Return the (x, y) coordinate for the center point of the cell that contains the specified text.  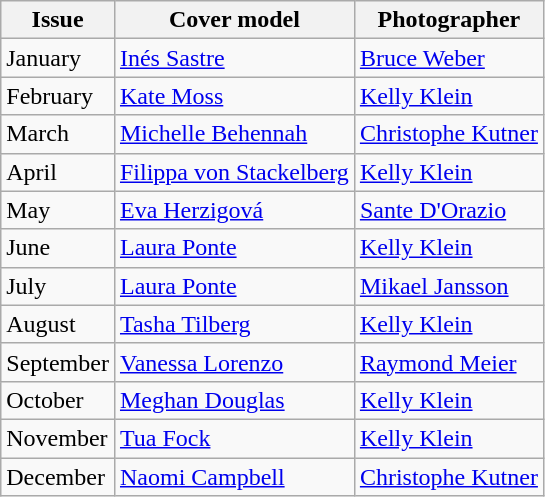
Filippa von Stackelberg (234, 172)
Michelle Behennah (234, 134)
Meghan Douglas (234, 400)
Issue (58, 20)
April (58, 172)
Inés Sastre (234, 58)
October (58, 400)
February (58, 96)
Raymond Meier (448, 362)
Kate Moss (234, 96)
March (58, 134)
Bruce Weber (448, 58)
Eva Herzigová (234, 210)
Photographer (448, 20)
September (58, 362)
Vanessa Lorenzo (234, 362)
August (58, 324)
June (58, 248)
Sante D'Orazio (448, 210)
Mikael Jansson (448, 286)
December (58, 477)
Naomi Campbell (234, 477)
May (58, 210)
July (58, 286)
January (58, 58)
November (58, 438)
Tasha Tilberg (234, 324)
Cover model (234, 20)
Tua Fock (234, 438)
